For the text-containing cell, return its midpoint in [x, y] coordinate format. 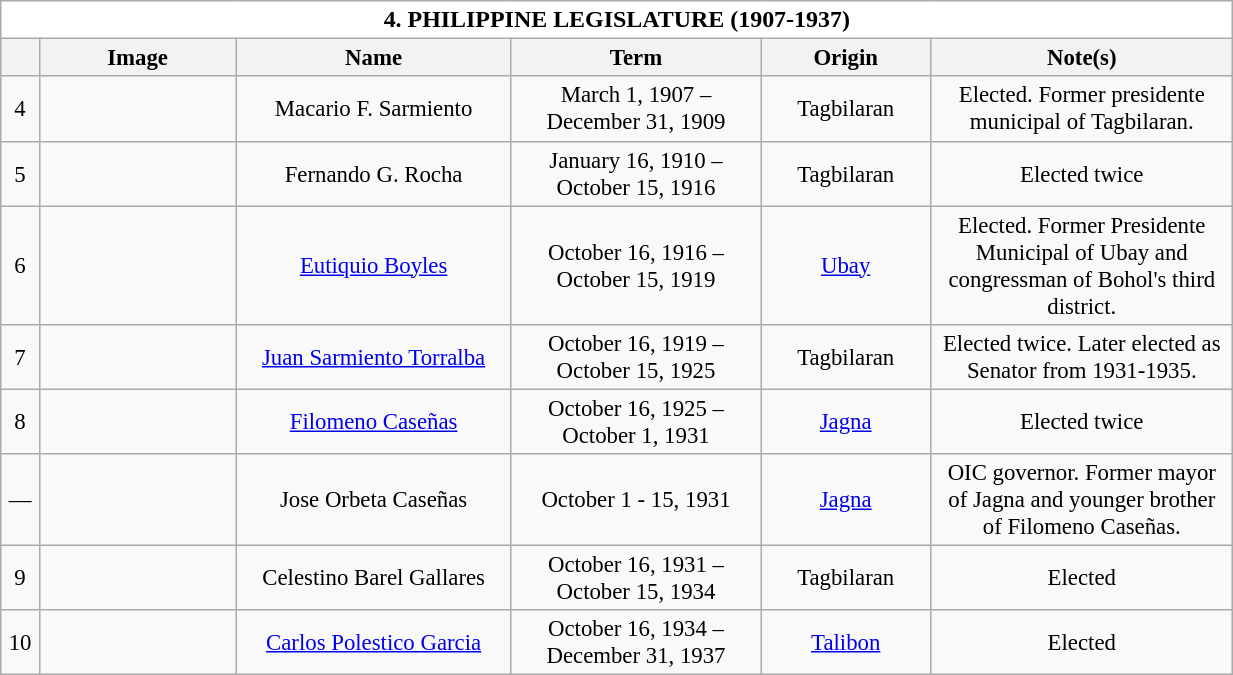
Term [636, 58]
October 16, 1925 – October 1, 1931 [636, 422]
— [20, 500]
Elected twice. Later elected as Senator from 1931-1935. [1082, 356]
6 [20, 266]
October 16, 1931 – October 15, 1934 [636, 578]
March 1, 1907 – December 31, 1909 [636, 110]
10 [20, 642]
5 [20, 174]
Celestino Barel Gallares [374, 578]
Talibon [846, 642]
4. PHILIPPINE LEGISLATURE (1907-1937) [617, 20]
Image [138, 58]
Origin [846, 58]
October 16, 1916 – October 15, 1919 [636, 266]
October 16, 1919 – October 15, 1925 [636, 356]
Name [374, 58]
9 [20, 578]
Elected. Former presidente municipal of Tagbilaran. [1082, 110]
OIC governor. Former mayor of Jagna and younger brother of Filomeno Caseñas. [1082, 500]
4 [20, 110]
Ubay [846, 266]
Macario F. Sarmiento [374, 110]
Jose Orbeta Caseñas [374, 500]
January 16, 1910 – October 15, 1916 [636, 174]
7 [20, 356]
8 [20, 422]
Eutiquio Boyles [374, 266]
October 1 - 15, 1931 [636, 500]
October 16, 1934 – December 31, 1937 [636, 642]
Filomeno Caseñas [374, 422]
Note(s) [1082, 58]
Juan Sarmiento Torralba [374, 356]
Carlos Polestico Garcia [374, 642]
Elected. Former Presidente Municipal of Ubay and congressman of Bohol's third district. [1082, 266]
Fernando G. Rocha [374, 174]
